Return [x, y] of the center of cell containing provided text 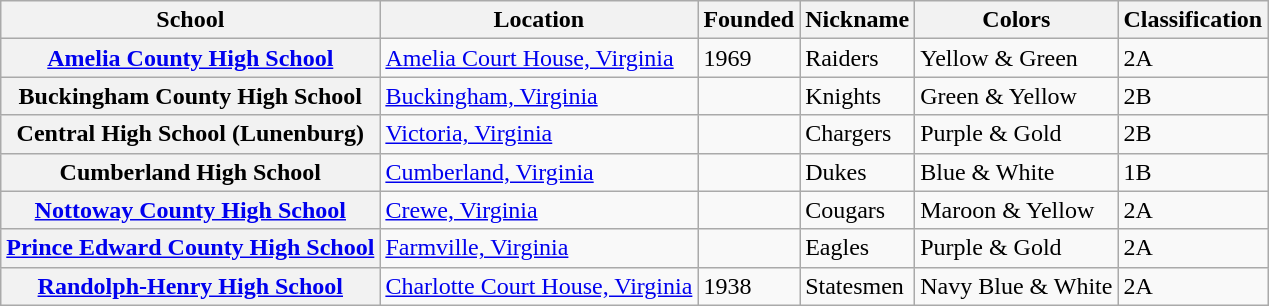
Classification [1193, 20]
Navy Blue & White [1016, 286]
Cumberland, Virginia [539, 172]
Eagles [858, 248]
Green & Yellow [1016, 96]
1938 [749, 286]
Nottoway County High School [190, 210]
Location [539, 20]
Founded [749, 20]
Dukes [858, 172]
Yellow & Green [1016, 58]
Amelia County High School [190, 58]
1B [1193, 172]
Farmville, Virginia [539, 248]
Chargers [858, 134]
Cumberland High School [190, 172]
School [190, 20]
Maroon & Yellow [1016, 210]
Crewe, Virginia [539, 210]
Buckingham County High School [190, 96]
Amelia Court House, Virginia [539, 58]
Knights [858, 96]
Cougars [858, 210]
Prince Edward County High School [190, 248]
Victoria, Virginia [539, 134]
Statesmen [858, 286]
Nickname [858, 20]
Randolph-Henry High School [190, 286]
Blue & White [1016, 172]
Central High School (Lunenburg) [190, 134]
Charlotte Court House, Virginia [539, 286]
Raiders [858, 58]
Buckingham, Virginia [539, 96]
Colors [1016, 20]
1969 [749, 58]
